Identify which cell holds the provided text, then report its (x, y) central coordinate. 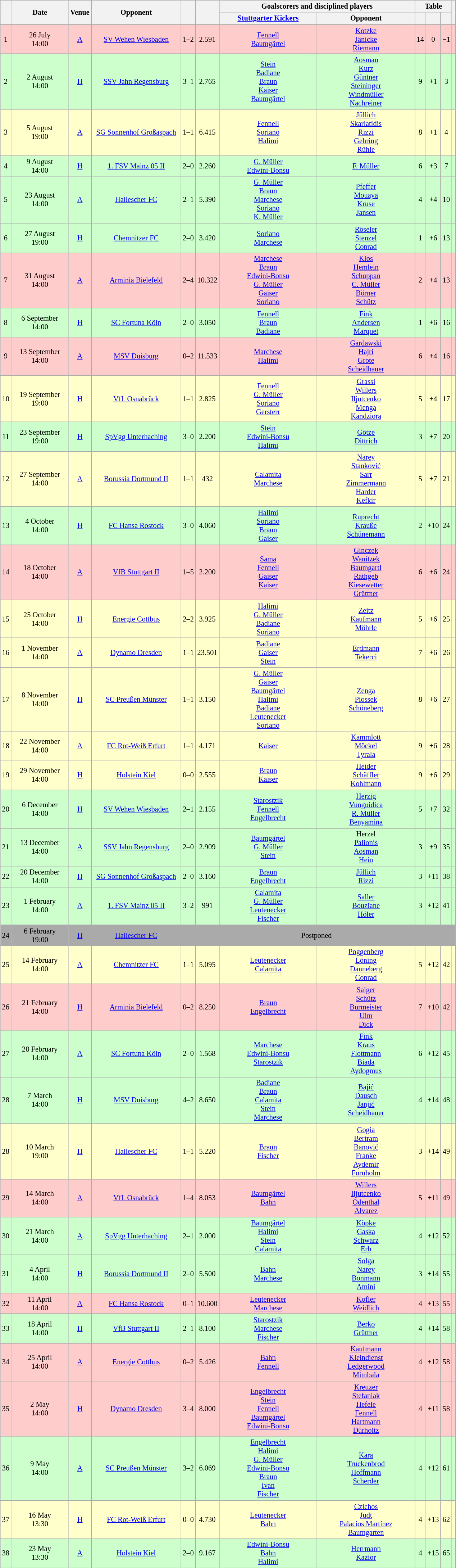
Starostzik Fennell Engelbrecht (268, 809)
F. Müller (366, 166)
Date (40, 12)
Poggenberg Löning Danneberg Conrad (366, 964)
61 (446, 1468)
31 August14:00 (40, 280)
+3 (433, 166)
Kara Truckenbrod Hoffmann Scherder (366, 1468)
16 May13:30 (40, 1519)
28 February14:00 (40, 1054)
2.000 (208, 1236)
14 February14:00 (40, 964)
3–4 (188, 1409)
10 March19:00 (40, 1151)
34 (6, 1362)
Berko Grüttner (366, 1328)
Kammlott Möckel Tyrala (366, 746)
Halimi Soriano Braun Gaiser (268, 526)
Table (434, 6)
Baumgärtel Halimi Stein Calamita (268, 1236)
Soriano Marchese (268, 238)
23 (6, 906)
−1 (446, 39)
27 September14:00 (40, 479)
6.069 (208, 1468)
Grassi Willers Iljutcenko Menga Kandziora (366, 399)
1–4 (188, 1198)
G. Müller Braun Marchese Soriano K. Müller (268, 200)
23.501 (208, 652)
19 (6, 775)
41 (446, 906)
2.765 (208, 81)
Fink Kraus Flottmann Biada Aydogmus (366, 1054)
Gardawski Hajri Grote Scheidhauer (366, 356)
Salger Schütz Burmeister Ulm Dick (366, 1007)
Fink Andersen Marquet (366, 322)
Ginczek Wanitzek Baumgartl Rathgeb Kiesewetter Grüttner (366, 572)
19 September19:00 (40, 399)
11.533 (208, 356)
8.053 (208, 1198)
1–5 (188, 572)
33 (6, 1328)
10.600 (208, 1303)
2.591 (208, 39)
Marchese Edwini-Bonsu Starostzik (268, 1054)
4.730 (208, 1519)
Baumgärtel Bahn (268, 1198)
4.171 (208, 746)
2–4 (188, 280)
9.167 (208, 1553)
6 December14:00 (40, 809)
+9 (433, 847)
Kaufmann Kleindienst Ledgerwood Mimbala (366, 1362)
36 (6, 1468)
48 (446, 1100)
15 (6, 619)
+15 (433, 1553)
21 March14:00 (40, 1236)
Postponed (316, 935)
14 March14:00 (40, 1198)
26 July14:00 (40, 39)
21 February14:00 (40, 1007)
4 April14:00 (40, 1274)
3.150 (208, 699)
Zenga Piossek Schöneberg (366, 699)
G. Müller Edwini-Bonsu (268, 166)
G. Müller Gaiser Baumgärtel Halimi Badiane Leutenecker Soriano (268, 699)
Klos Hemlein Schuppan C. Müller Börner Schütz (366, 280)
Fennell Soriano Halimi (268, 132)
1 November14:00 (40, 652)
6 September14:00 (40, 322)
Solga Narey Bonmann Amini (366, 1274)
25 October14:00 (40, 619)
9 May14:00 (40, 1468)
Zeitz Kaufmann Möhrle (366, 619)
Braun Fischer (268, 1151)
3.160 (208, 876)
Badiane Gaiser Stein (268, 652)
Calamita G. Müller Leutenecker Fischer (268, 906)
Jüllich Rizzi (366, 876)
Starostzik Marchese Fischer (268, 1328)
Kreuzer Stefaniak Hefele Fennell Hartmann Dürholtz (366, 1409)
6 February19:00 (40, 935)
Herzig Vunguidica R. Müller Benyamina (366, 809)
4–2 (188, 1100)
Leutenecker Bahn (268, 1519)
31 (6, 1274)
Saller Bouziane Höler (366, 906)
Herrmann Kazior (366, 1553)
Götze Dittrich (366, 437)
Baumgärtel G. Müller Stein (268, 847)
1 February14:00 (40, 906)
Erdmann Tekerci (366, 652)
Willers Iljutcenko Odenthal Alvarez (366, 1198)
Röseler StenzelConrad (366, 238)
Marchese Halimi (268, 356)
Pfeffer Mouaya KruseJansen (366, 200)
18 April14:00 (40, 1328)
2.825 (208, 399)
1–2 (188, 39)
2.555 (208, 775)
Narey Stanković Sarr Zimmermann Harder Kefkir (366, 479)
4 October14:00 (40, 526)
Engelbrecht Halimi G. Müller Edwini-Bonsu Braun Ivan Fischer (268, 1468)
991 (208, 906)
Kaiser (268, 746)
Stuttgarter Kickers (268, 18)
Jüllich Skarlatidis Rizzi Gehring Rühle (366, 132)
25 April14:00 (40, 1362)
Bahn Marchese (268, 1274)
20 December14:00 (40, 876)
Kofler Weidlich (366, 1303)
Braun Kaiser (268, 775)
9 August14:00 (40, 166)
Leutenecker Calamita (268, 964)
0 (433, 39)
Herzel Palionis Aosman Hein (366, 847)
23 September19:00 (40, 437)
12 (6, 479)
3.050 (208, 322)
22 November14:00 (40, 746)
13 September14:00 (40, 356)
Fennell G. Müller Soriano Gersterr (268, 399)
18 October14:00 (40, 572)
8.000 (208, 1409)
18 (6, 746)
11 April14:00 (40, 1303)
3.420 (208, 238)
30 (6, 1236)
Marchese Braun Edwini-Bonsu G. Müller Gaiser Soriano (268, 280)
Ruprecht Krauße Schünemann (366, 526)
0–1 (188, 1303)
23 August14:00 (40, 200)
Leutenecker Marchese (268, 1303)
Calamita Marchese (268, 479)
Halimi G. MüllerBadiane Soriano (268, 619)
Fennell Braun Badiane (268, 322)
5.220 (208, 1151)
22 (6, 876)
Bahn Fennell (268, 1362)
Stein Edwini-Bonsu Halimi (268, 437)
Aosman Kurz Güntner Steininger Windmüller Nachreiner (366, 81)
10.322 (208, 280)
5 August19:00 (40, 132)
8.250 (208, 1007)
Köpke Gaska Schwarz Erb (366, 1236)
7 March14:00 (40, 1100)
2 May14:00 (40, 1409)
2–2 (188, 619)
4.060 (208, 526)
11 (6, 437)
52 (446, 1236)
Gogia Bertram Banović Franke Aydemir Furuholm (366, 1151)
5.426 (208, 1362)
Goalscorers and disciplined players (317, 6)
Sama Fennell Gaiser Kaiser (268, 572)
8.650 (208, 1100)
5.095 (208, 964)
Fennell Baumgärtel (268, 39)
45 (446, 1054)
29 November14:00 (40, 775)
6.415 (208, 132)
8.100 (208, 1328)
2.909 (208, 847)
3–1 (188, 81)
Heider Schäffler Kohlmann (366, 775)
1.568 (208, 1054)
2 August14:00 (40, 81)
Stein Badiane Braun Kaiser Baumgärtel (268, 81)
Badiane Braun Calamita Stein Marchese (268, 1100)
2.260 (208, 166)
8 November14:00 (40, 699)
27 August19:00 (40, 238)
Kotzke Jänicke Riemann (366, 39)
5.500 (208, 1274)
Edwini-Bonsu Bahn Halimi (268, 1553)
2.155 (208, 809)
3.925 (208, 619)
23 May13:30 (40, 1553)
13 December14:00 (40, 847)
5.390 (208, 200)
Venue (80, 12)
Bajić Dausch Janjić Scheidhauer (366, 1100)
65 (446, 1553)
432 (208, 479)
37 (6, 1519)
Czichos Judt Palacios Martínez Baumgarten (366, 1519)
62 (446, 1519)
Engelbrecht Stein Fennell Baumgärtel Edwini-Bonsu (268, 1409)
